Search for the cell housing the specified text and yield its [X, Y] center coordinate. 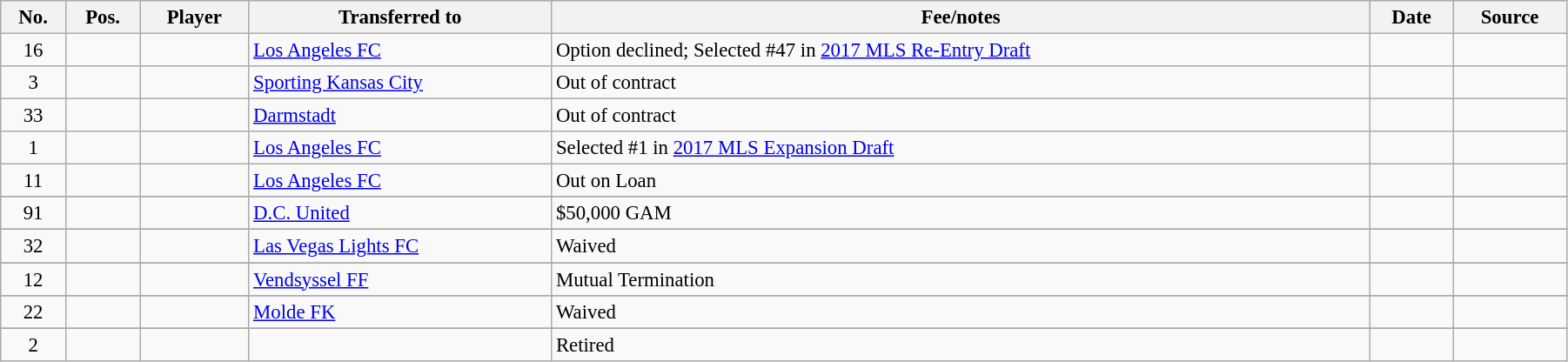
Option declined; Selected #47 in 2017 MLS Re-Entry Draft [961, 50]
16 [33, 50]
D.C. United [400, 213]
Out on Loan [961, 181]
91 [33, 213]
2 [33, 345]
Source [1511, 17]
Fee/notes [961, 17]
32 [33, 246]
1 [33, 148]
Transferred to [400, 17]
12 [33, 279]
Date [1411, 17]
Sporting Kansas City [400, 83]
Selected #1 in 2017 MLS Expansion Draft [961, 148]
22 [33, 312]
33 [33, 116]
Mutual Termination [961, 279]
3 [33, 83]
Vendsyssel FF [400, 279]
Darmstadt [400, 116]
11 [33, 181]
No. [33, 17]
Retired [961, 345]
Player [195, 17]
$50,000 GAM [961, 213]
Las Vegas Lights FC [400, 246]
Molde FK [400, 312]
Pos. [103, 17]
